Output the [X, Y] coordinate of the center of the cell containing the given text.  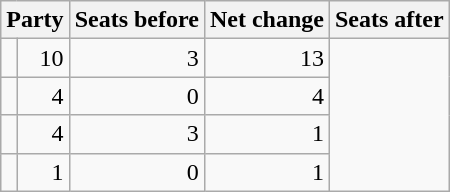
Party [35, 20]
Net change [266, 20]
Seats after [389, 20]
Seats before [136, 20]
10 [43, 58]
13 [266, 58]
